Locate the cell with the specified text and output its (x, y) center coordinate. 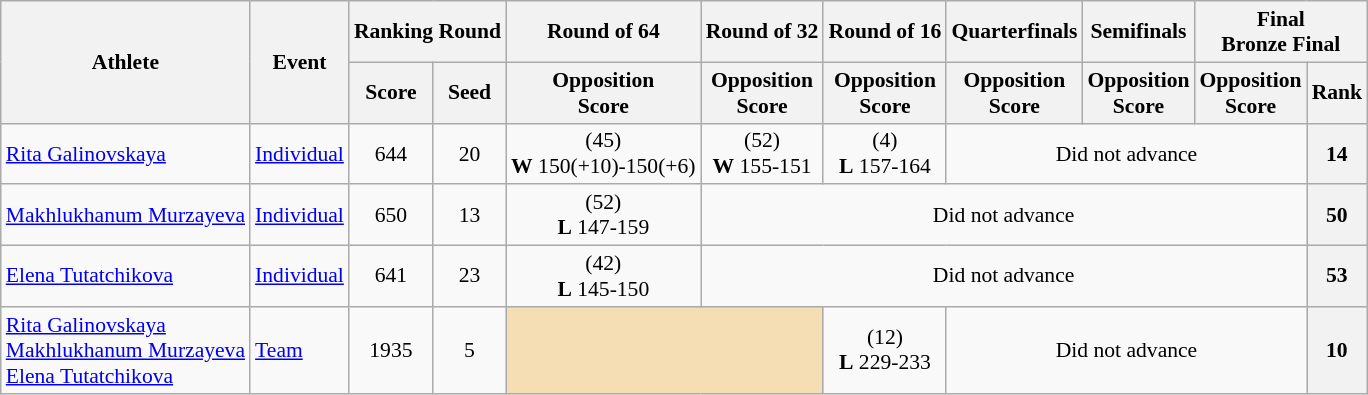
(12)L 229-233 (884, 350)
Round of 32 (762, 32)
20 (470, 154)
13 (470, 216)
(42)L 145-150 (604, 276)
23 (470, 276)
644 (391, 154)
FinalBronze Final (1280, 32)
641 (391, 276)
650 (391, 216)
53 (1338, 276)
(52)L 147-159 (604, 216)
Round of 16 (884, 32)
Team (300, 350)
Quarterfinals (1014, 32)
(45)W 150(+10)-150(+6) (604, 154)
Ranking Round (428, 32)
10 (1338, 350)
Round of 64 (604, 32)
Rank (1338, 92)
5 (470, 350)
Rita Galinovskaya (126, 154)
Score (391, 92)
Seed (470, 92)
Semifinals (1138, 32)
Elena Tutatchikova (126, 276)
1935 (391, 350)
(4)L 157-164 (884, 154)
50 (1338, 216)
Makhlukhanum Murzayeva (126, 216)
14 (1338, 154)
(52)W 155-151 (762, 154)
Athlete (126, 62)
Rita GalinovskayaMakhlukhanum MurzayevaElena Tutatchikova (126, 350)
Event (300, 62)
